From the cell containing the given text, extract its center point as (x, y) coordinate. 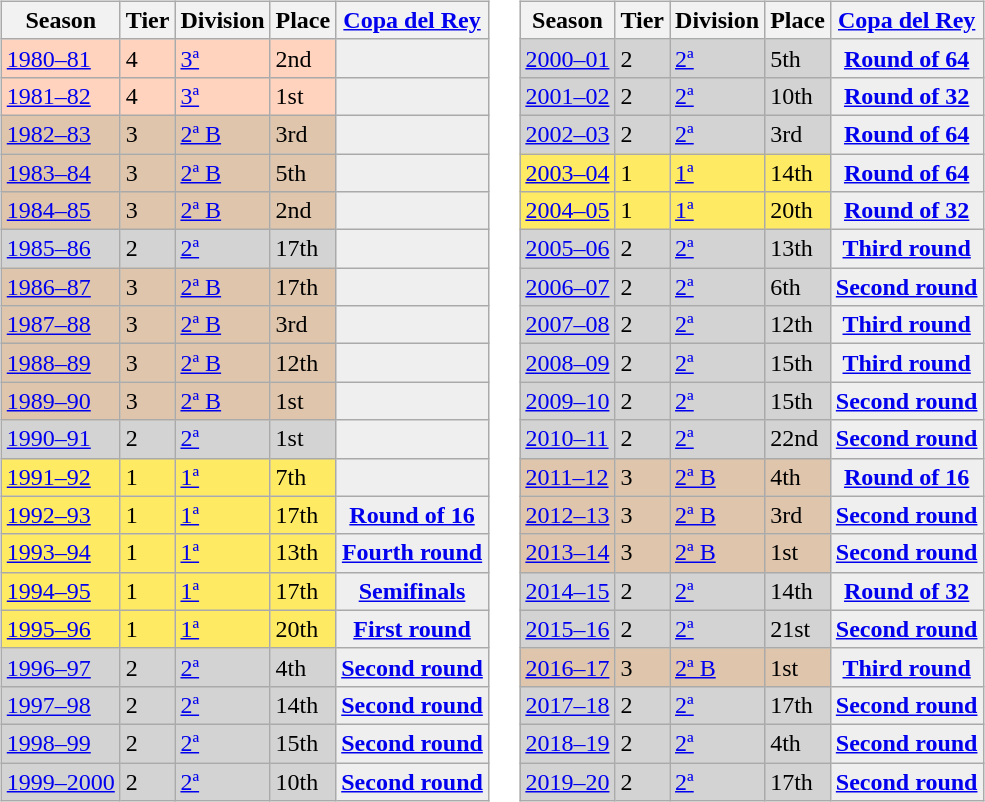
2018–19 (568, 743)
21st (798, 629)
Fourth round (412, 553)
1995–96 (60, 629)
Semifinals (412, 591)
1984–85 (60, 211)
2019–20 (568, 781)
1993–94 (60, 553)
2012–13 (568, 515)
1989–90 (60, 401)
1981–82 (60, 96)
6th (798, 287)
1997–98 (60, 705)
2007–08 (568, 325)
2015–16 (568, 629)
2001–02 (568, 96)
1982–83 (60, 134)
2003–04 (568, 173)
2014–15 (568, 591)
2000–01 (568, 58)
22nd (798, 439)
2016–17 (568, 667)
1988–89 (60, 363)
1986–87 (60, 287)
2005–06 (568, 249)
2010–11 (568, 439)
1990–91 (60, 439)
2008–09 (568, 363)
1985–86 (60, 249)
2017–18 (568, 705)
1980–81 (60, 58)
2011–12 (568, 477)
2006–07 (568, 287)
1994–95 (60, 591)
1998–99 (60, 743)
1987–88 (60, 325)
1992–93 (60, 515)
First round (412, 629)
1991–92 (60, 477)
2013–14 (568, 553)
1983–84 (60, 173)
2009–10 (568, 401)
2004–05 (568, 211)
2002–03 (568, 134)
7th (303, 477)
1999–2000 (60, 781)
1996–97 (60, 667)
